Search for the cell housing the specified text and yield its (X, Y) center coordinate. 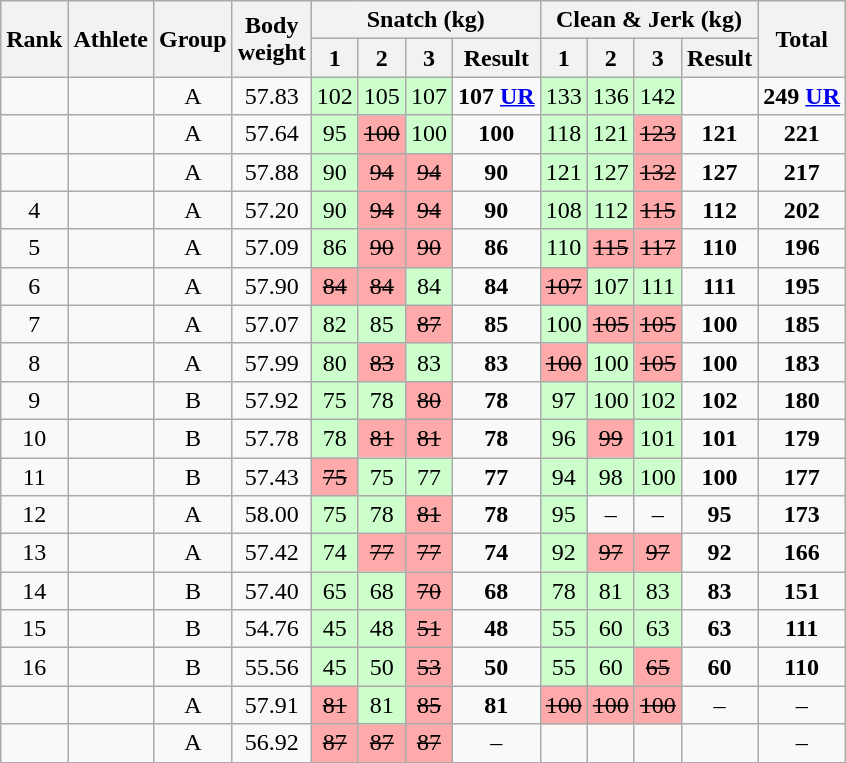
151 (802, 591)
13 (34, 553)
57.99 (272, 362)
202 (802, 210)
108 (564, 210)
15 (34, 629)
136 (610, 96)
4 (34, 210)
132 (658, 172)
99 (610, 438)
118 (564, 134)
57.64 (272, 134)
57.07 (272, 324)
57.78 (272, 438)
173 (802, 515)
180 (802, 400)
58.00 (272, 515)
221 (802, 134)
9 (34, 400)
Rank (34, 39)
57.40 (272, 591)
57.20 (272, 210)
Athlete (111, 39)
96 (564, 438)
183 (802, 362)
57.43 (272, 477)
Group (194, 39)
179 (802, 438)
57.90 (272, 286)
Clean & Jerk (kg) (649, 20)
142 (658, 96)
196 (802, 248)
51 (428, 629)
195 (802, 286)
53 (428, 667)
16 (34, 667)
6 (34, 286)
107 UR (496, 96)
55.56 (272, 667)
249 UR (802, 96)
82 (334, 324)
5 (34, 248)
12 (34, 515)
57.83 (272, 96)
117 (658, 248)
8 (34, 362)
11 (34, 477)
98 (610, 477)
70 (428, 591)
123 (658, 134)
57.42 (272, 553)
57.09 (272, 248)
57.88 (272, 172)
217 (802, 172)
10 (34, 438)
185 (802, 324)
57.92 (272, 400)
177 (802, 477)
7 (34, 324)
14 (34, 591)
166 (802, 553)
133 (564, 96)
56.92 (272, 743)
54.76 (272, 629)
Bodyweight (272, 39)
Snatch (kg) (426, 20)
Total (802, 39)
57.91 (272, 705)
